From the cell containing the given text, extract its center point as [x, y] coordinate. 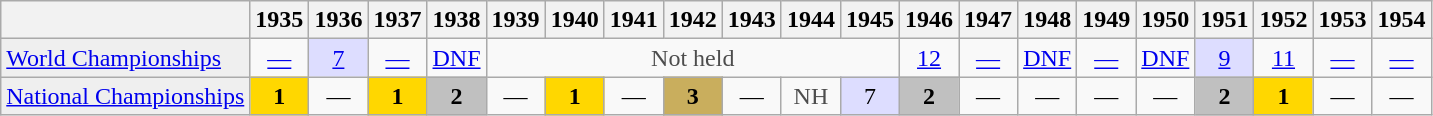
1940 [574, 20]
1945 [870, 20]
Not held [692, 58]
1939 [516, 20]
World Championships [126, 58]
1936 [338, 20]
1941 [634, 20]
12 [930, 58]
1943 [752, 20]
1952 [1284, 20]
3 [692, 96]
1951 [1224, 20]
1950 [1166, 20]
National Championships [126, 96]
1944 [810, 20]
1947 [988, 20]
1938 [456, 20]
1949 [1106, 20]
1937 [398, 20]
11 [1284, 58]
1953 [1342, 20]
9 [1224, 58]
1954 [1402, 20]
NH [810, 96]
1935 [280, 20]
1942 [692, 20]
1946 [930, 20]
1948 [1048, 20]
